Pinpoint the cell where the given text exists, returning its [x, y] midpoint coordinate. 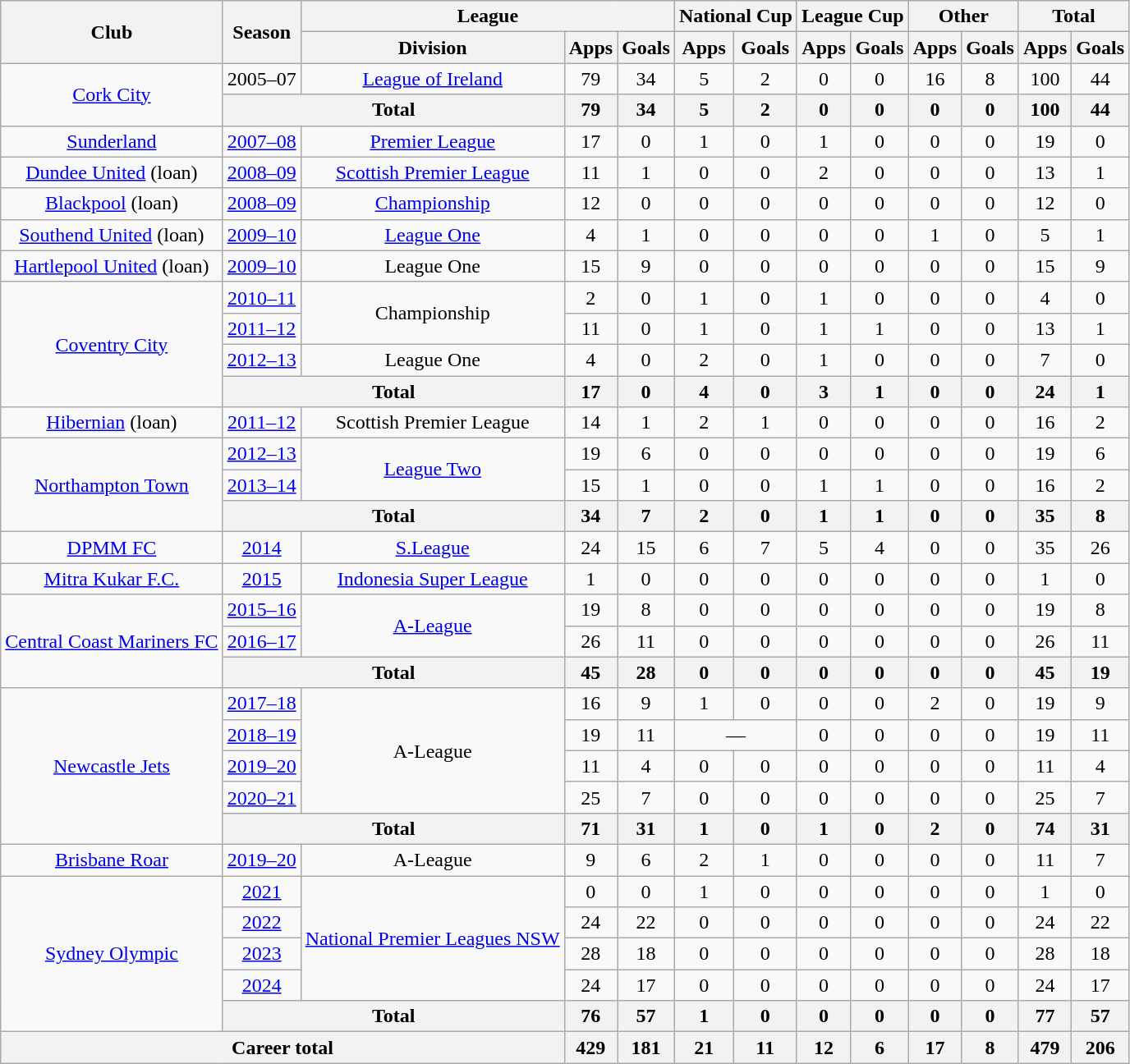
181 [646, 1048]
74 [1045, 828]
2024 [261, 985]
2017–18 [261, 704]
Southend United (loan) [112, 235]
2021 [261, 891]
71 [590, 828]
— [736, 735]
2015–16 [261, 610]
Division [432, 48]
2023 [261, 954]
Sunderland [112, 141]
76 [590, 1016]
206 [1100, 1048]
Dundee United (loan) [112, 172]
S.League [432, 548]
League Two [432, 470]
Season [261, 32]
2007–08 [261, 141]
Hartlepool United (loan) [112, 266]
Northampton Town [112, 485]
National Premier Leagues NSW [432, 938]
DPMM FC [112, 548]
League Cup [852, 16]
429 [590, 1048]
Cork City [112, 94]
14 [590, 423]
Hibernian (loan) [112, 423]
Coventry City [112, 344]
2020–21 [261, 797]
21 [704, 1048]
Premier League [432, 141]
2015 [261, 579]
Other [963, 16]
479 [1045, 1048]
Blackpool (loan) [112, 204]
Career total [282, 1048]
2005–07 [261, 79]
2022 [261, 923]
2016–17 [261, 641]
Newcastle Jets [112, 766]
National Cup [736, 16]
Sydney Olympic [112, 953]
2013–14 [261, 485]
Indonesia Super League [432, 579]
Central Coast Mariners FC [112, 641]
2018–19 [261, 735]
Club [112, 32]
2014 [261, 548]
3 [823, 392]
League of Ireland [432, 79]
2010–11 [261, 297]
Mitra Kukar F.C. [112, 579]
League [488, 16]
77 [1045, 1016]
Brisbane Roar [112, 860]
